Determine the [x, y] coordinate at the center of the cell enclosing the given text.  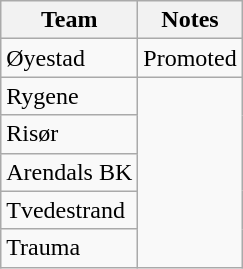
Rygene [70, 96]
Risør [70, 134]
Promoted [190, 58]
Tvedestrand [70, 210]
Notes [190, 20]
Øyestad [70, 58]
Team [70, 20]
Trauma [70, 248]
Arendals BK [70, 172]
